Find where the given text appears and provide that cell's center as (x, y) coordinate. 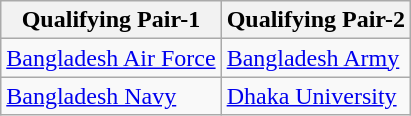
Qualifying Pair-1 (111, 20)
Bangladesh Air Force (111, 58)
Qualifying Pair-2 (316, 20)
Bangladesh Army (316, 58)
Bangladesh Navy (111, 96)
Dhaka University (316, 96)
